Output the (x, y) coordinate of the center of the cell containing the given text.  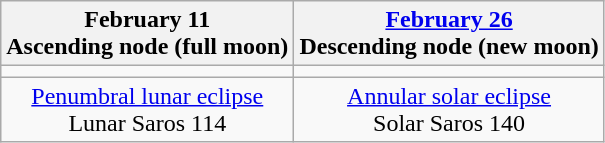
Annular solar eclipseSolar Saros 140 (449, 110)
February 26Descending node (new moon) (449, 34)
February 11Ascending node (full moon) (148, 34)
Penumbral lunar eclipseLunar Saros 114 (148, 110)
